From the cell containing the given text, extract its center point as [x, y] coordinate. 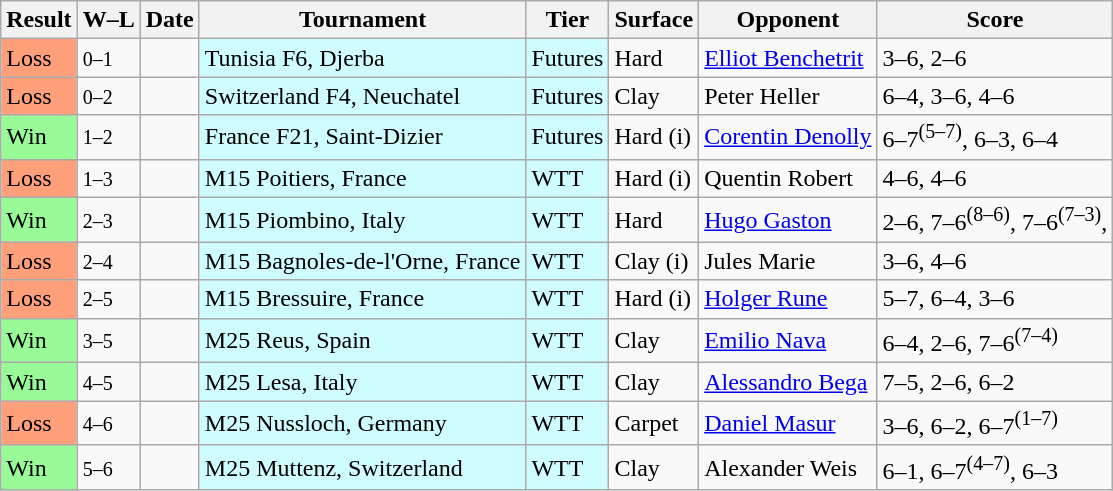
5–7, 6–4, 3–6 [995, 299]
1–2 [108, 138]
6–4, 3–6, 4–6 [995, 96]
Alessandro Bega [788, 382]
7–5, 2–6, 6–2 [995, 382]
3–6, 6–2, 6–7(1–7) [995, 424]
M25 Reus, Spain [362, 340]
3–6, 2–6 [995, 58]
Tournament [362, 20]
6–7(5–7), 6–3, 6–4 [995, 138]
Result [39, 20]
4–6, 4–6 [995, 178]
France F21, Saint-Dizier [362, 138]
M25 Nussloch, Germany [362, 424]
0–2 [108, 96]
Opponent [788, 20]
M25 Lesa, Italy [362, 382]
2–6, 7–6(8–6), 7–6(7–3), [995, 220]
M15 Poitiers, France [362, 178]
4–6 [108, 424]
M15 Piombino, Italy [362, 220]
Tunisia F6, Djerba [362, 58]
2–5 [108, 299]
3–5 [108, 340]
Surface [654, 20]
Hugo Gaston [788, 220]
6–1, 6–7(4–7), 6–3 [995, 468]
Peter Heller [788, 96]
Emilio Nava [788, 340]
Tier [568, 20]
1–3 [108, 178]
Score [995, 20]
W–L [108, 20]
Clay (i) [654, 261]
Date [170, 20]
2–3 [108, 220]
M15 Bressuire, France [362, 299]
Jules Marie [788, 261]
3–6, 4–6 [995, 261]
Elliot Benchetrit [788, 58]
M25 Muttenz, Switzerland [362, 468]
0–1 [108, 58]
5–6 [108, 468]
Carpet [654, 424]
Holger Rune [788, 299]
Switzerland F4, Neuchatel [362, 96]
Alexander Weis [788, 468]
Quentin Robert [788, 178]
Daniel Masur [788, 424]
Corentin Denolly [788, 138]
M15 Bagnoles-de-l'Orne, France [362, 261]
6–4, 2–6, 7–6(7–4) [995, 340]
2–4 [108, 261]
4–5 [108, 382]
